Scan for the cell matching the given text and deliver its (x, y) coordinate at center. 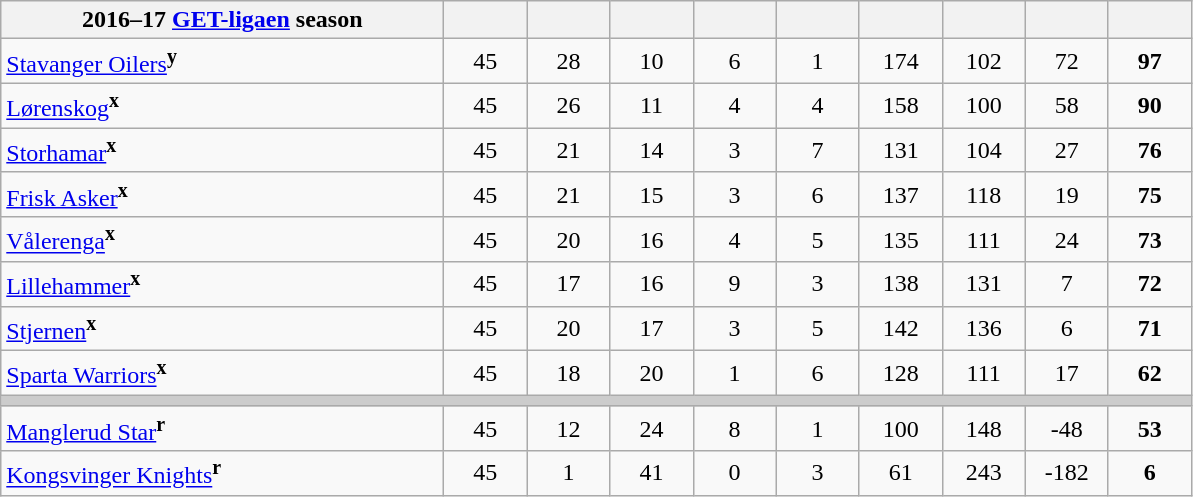
137 (900, 194)
62 (1150, 374)
Storhamarx (222, 150)
97 (1150, 62)
Stjernenx (222, 328)
Frisk Askerx (222, 194)
Stavanger Oilersy (222, 62)
136 (984, 328)
174 (900, 62)
Manglerud Starr (222, 428)
-48 (1066, 428)
73 (1150, 240)
Kongsvinger Knightsr (222, 474)
53 (1150, 428)
75 (1150, 194)
41 (652, 474)
10 (652, 62)
118 (984, 194)
-182 (1066, 474)
102 (984, 62)
11 (652, 106)
Lillehammerx (222, 284)
58 (1066, 106)
243 (984, 474)
19 (1066, 194)
71 (1150, 328)
138 (900, 284)
0 (734, 474)
Lørenskogx (222, 106)
15 (652, 194)
Sparta Warriorsx (222, 374)
135 (900, 240)
28 (568, 62)
148 (984, 428)
158 (900, 106)
61 (900, 474)
76 (1150, 150)
12 (568, 428)
14 (652, 150)
90 (1150, 106)
Vålerengax (222, 240)
128 (900, 374)
104 (984, 150)
9 (734, 284)
26 (568, 106)
142 (900, 328)
27 (1066, 150)
2016–17 GET-ligaen season (222, 20)
8 (734, 428)
18 (568, 374)
